Return the (X, Y) coordinate for the center point of the cell that contains the specified text.  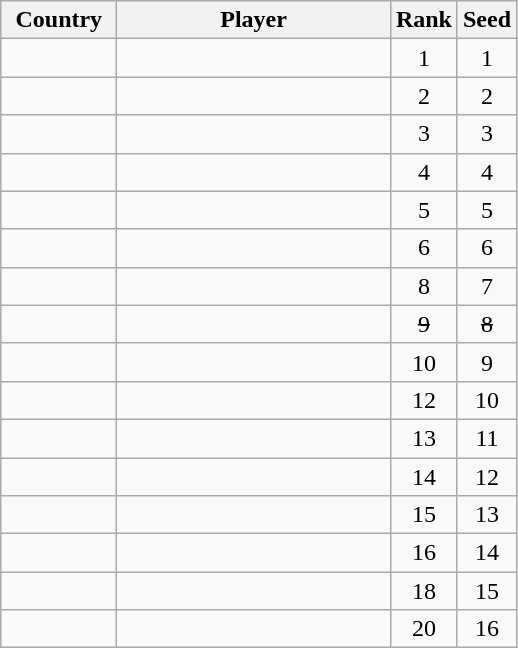
Player (254, 20)
Rank (424, 20)
11 (486, 438)
7 (486, 286)
Country (59, 20)
Seed (486, 20)
20 (424, 629)
18 (424, 591)
